Scan for the cell matching the given text and deliver its (x, y) coordinate at center. 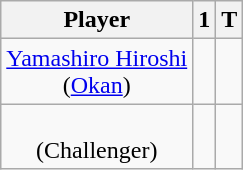
Yamashiro Hiroshi(Okan) (97, 72)
Player (97, 20)
T (230, 20)
(Challenger) (97, 136)
1 (204, 20)
